Capture the cell that displays the provided text and extract its (x, y) central coordinate. 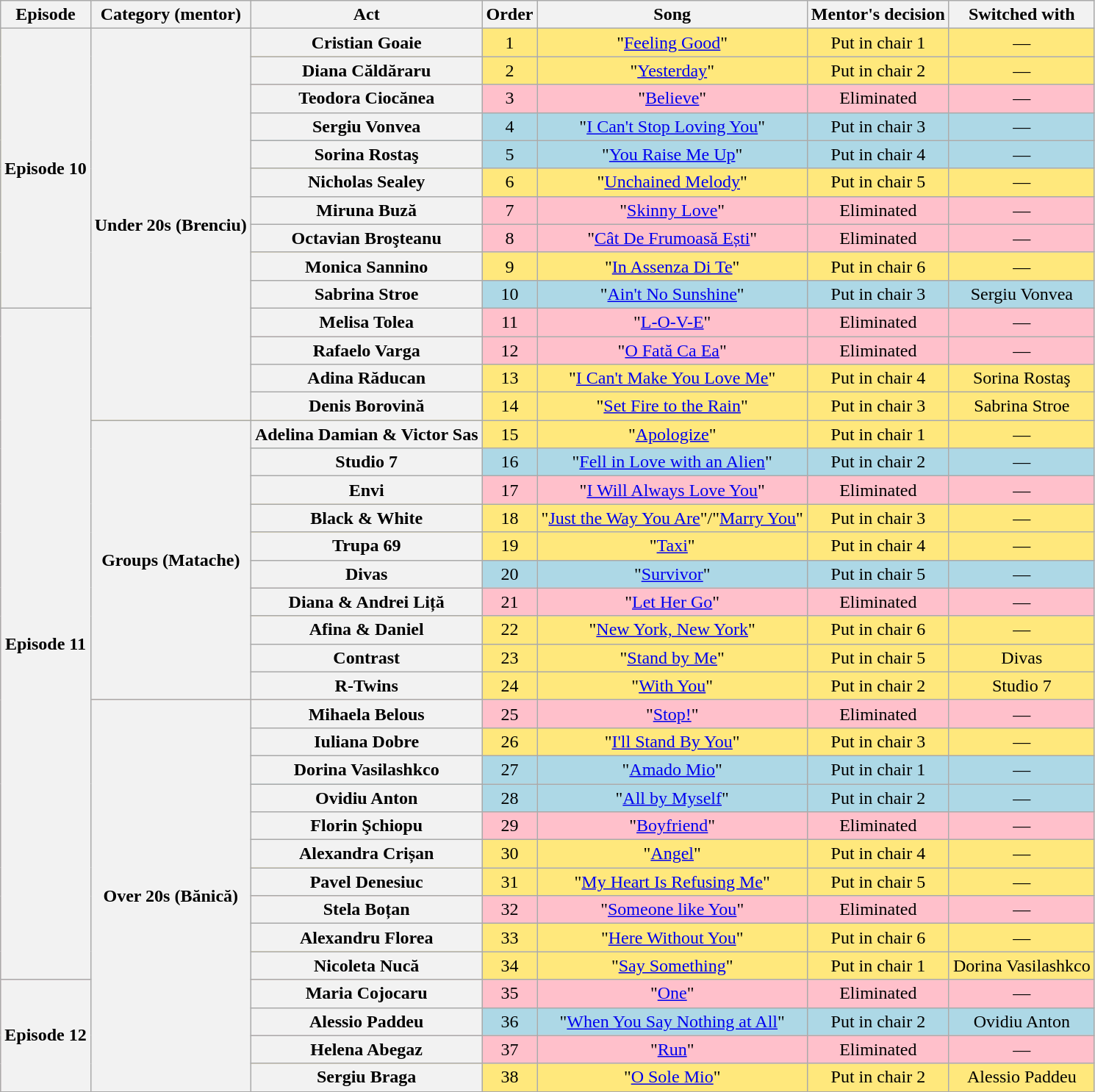
"Believe" (672, 98)
Pavel Denesiuc (366, 882)
"Run" (672, 1049)
"Let Her Go" (672, 602)
"Set Fire to the Rain" (672, 406)
"One" (672, 994)
Act (366, 15)
Category (mentor) (170, 15)
22 (510, 630)
5 (510, 154)
3 (510, 98)
"I Can't Make You Love Me" (672, 378)
14 (510, 406)
Melisa Tolea (366, 322)
36 (510, 1021)
Under 20s (Brenciu) (170, 225)
Over 20s (Bănică) (170, 895)
1 (510, 43)
Diana Căldăraru (366, 71)
"Angel" (672, 854)
Switched with (1022, 15)
10 (510, 294)
Trupa 69 (366, 546)
Alexandra Crișan (366, 854)
"O Sole Mio" (672, 1077)
Episode 12 (46, 1035)
34 (510, 966)
"New York, New York" (672, 630)
7 (510, 210)
8 (510, 238)
Denis Borovină (366, 406)
Black & White (366, 518)
30 (510, 854)
"L-O-V-E" (672, 322)
"Unchained Melody" (672, 182)
Afina & Daniel (366, 630)
29 (510, 826)
Miruna Buză (366, 210)
25 (510, 714)
Cristian Goaie (366, 43)
"Amado Mio" (672, 769)
"Stop!" (672, 714)
Florin Şchiopu (366, 826)
"You Raise Me Up" (672, 154)
Monica Sannino (366, 266)
27 (510, 769)
"Cât De Frumoasă Ești" (672, 238)
"Just the Way You Are"/"Marry You" (672, 518)
Nicholas Sealey (366, 182)
"Feeling Good" (672, 43)
12 (510, 351)
"With You" (672, 686)
Episode (46, 15)
6 (510, 182)
2 (510, 71)
Groups (Matache) (170, 560)
"I Will Always Love You" (672, 490)
R-Twins (366, 686)
"In Assenza Di Te" (672, 266)
Episode 10 (46, 169)
Maria Cojocaru (366, 994)
Diana & Andrei Liță (366, 602)
26 (510, 741)
Order (510, 15)
"All by Myself" (672, 797)
33 (510, 938)
19 (510, 546)
37 (510, 1049)
"I'll Stand By You" (672, 741)
31 (510, 882)
"Yesterday" (672, 71)
Iuliana Dobre (366, 741)
"Survivor" (672, 574)
28 (510, 797)
"Taxi" (672, 546)
"Fell in Love with an Alien" (672, 462)
Contrast (366, 658)
16 (510, 462)
Episode 11 (46, 644)
Envi (366, 490)
Rafaelo Varga (366, 351)
"O Fată Ca Ea" (672, 351)
23 (510, 658)
Mentor's decision (877, 15)
11 (510, 322)
18 (510, 518)
"Here Without You" (672, 938)
20 (510, 574)
"My Heart Is Refusing Me" (672, 882)
"Stand by Me" (672, 658)
15 (510, 434)
"Apologize" (672, 434)
"Someone like You" (672, 910)
Octavian Broşteanu (366, 238)
Song (672, 15)
"Ain't No Sunshine" (672, 294)
17 (510, 490)
"When You Say Nothing at All" (672, 1021)
"I Can't Stop Loving You" (672, 126)
9 (510, 266)
Stela Boțan (366, 910)
"Say Something" (672, 966)
38 (510, 1077)
4 (510, 126)
13 (510, 378)
35 (510, 994)
Nicoleta Nucă (366, 966)
"Boyfriend" (672, 826)
Helena Abegaz (366, 1049)
24 (510, 686)
Sergiu Braga (366, 1077)
21 (510, 602)
Teodora Ciocănea (366, 98)
Adina Răducan (366, 378)
Alexandru Florea (366, 938)
32 (510, 910)
Adelina Damian & Victor Sas (366, 434)
"Skinny Love" (672, 210)
Mihaela Belous (366, 714)
